Determine the (x, y) coordinate at the center of the cell enclosing the given text.  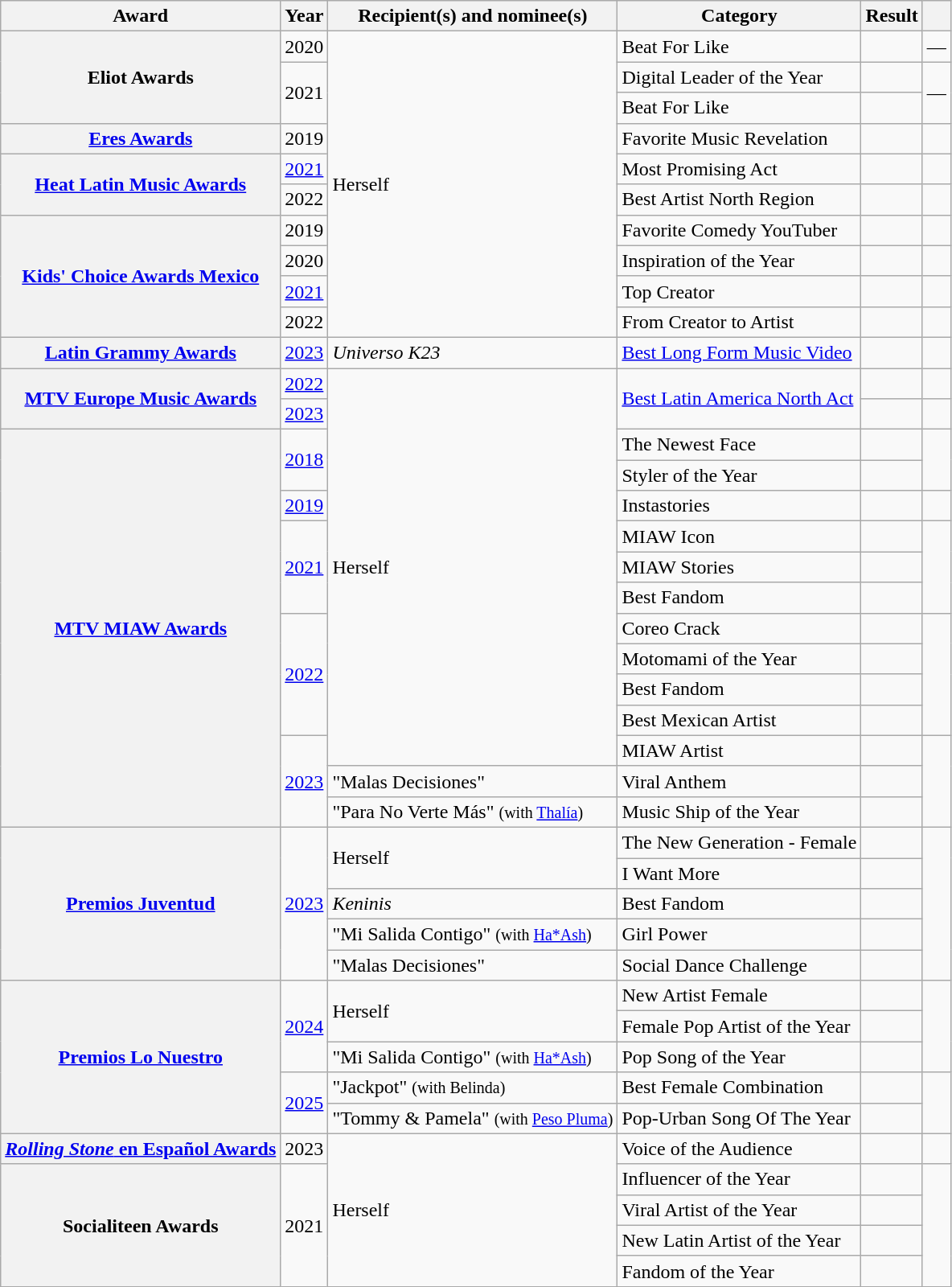
New Latin Artist of the Year (740, 1240)
Premios Juventud (141, 903)
Viral Artist of the Year (740, 1210)
Latin Grammy Awards (141, 352)
Most Promising Act (740, 169)
Fandom of the Year (740, 1271)
MTV MIAW Awards (141, 629)
Socialiteen Awards (141, 1225)
Social Dance Challenge (740, 965)
Best Latin America North Act (740, 399)
2024 (304, 1026)
"Tommy & Pamela" (with Peso Pluma) (473, 1118)
Favorite Music Revelation (740, 138)
Pop Song of the Year (740, 1057)
Category (740, 16)
Pop-Urban Song Of The Year (740, 1118)
Inspiration of the Year (740, 261)
From Creator to Artist (740, 322)
Best Mexican Artist (740, 720)
Universo K23 (473, 352)
Result (892, 16)
MIAW Icon (740, 537)
"Jackpot" (with Belinda) (473, 1088)
Kids' Choice Awards Mexico (141, 276)
Best Artist North Region (740, 199)
Girl Power (740, 935)
Recipient(s) and nominee(s) (473, 16)
Female Pop Artist of the Year (740, 1026)
The Newest Face (740, 445)
Digital Leader of the Year (740, 77)
Viral Anthem (740, 781)
2018 (304, 460)
Rolling Stone en Español Awards (141, 1149)
Best Long Form Music Video (740, 352)
"Para No Verte Más" (with Thalía) (473, 812)
Eliot Awards (141, 77)
New Artist Female (740, 996)
Coreo Crack (740, 628)
MIAW Artist (740, 750)
Keninis (473, 904)
Influencer of the Year (740, 1179)
MTV Europe Music Awards (141, 399)
Music Ship of the Year (740, 812)
Award (141, 16)
Motomami of the Year (740, 659)
Styler of the Year (740, 475)
Voice of the Audience (740, 1149)
Favorite Comedy YouTuber (740, 230)
MIAW Stories (740, 567)
Eres Awards (141, 138)
Best Female Combination (740, 1088)
The New Generation - Female (740, 842)
Premios Lo Nuestro (141, 1057)
I Want More (740, 873)
Top Creator (740, 291)
2025 (304, 1103)
Heat Latin Music Awards (141, 184)
Instastories (740, 506)
Year (304, 16)
